Return (X, Y) of the center of cell containing provided text 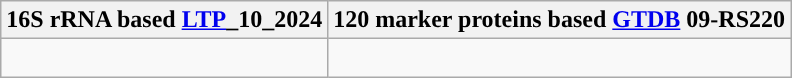
120 marker proteins based GTDB 09-RS220 (560, 20)
16S rRNA based LTP_10_2024 (164, 20)
